Provide the [X, Y] coordinate of the cell's center where the given text is located.  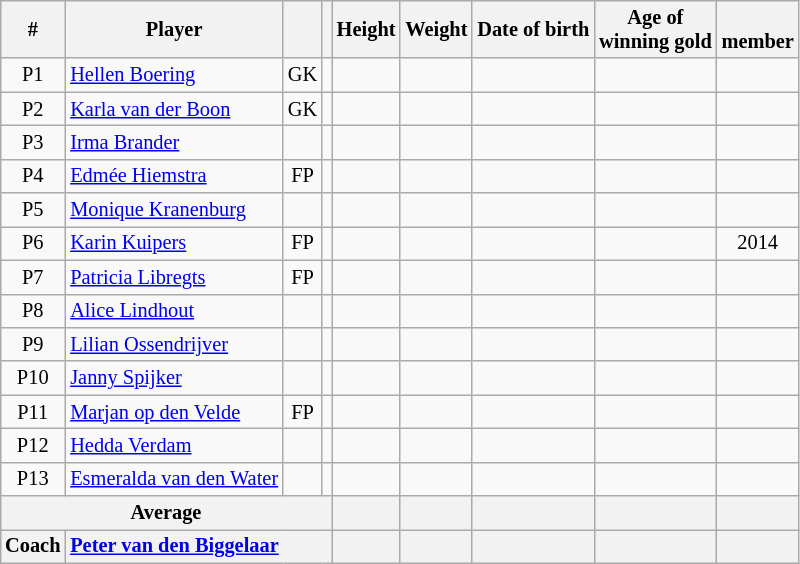
Karla van der Boon [174, 109]
2014 [758, 243]
P12 [32, 445]
P13 [32, 479]
Alice Lindhout [174, 311]
Lilian Ossendrijver [174, 344]
Hellen Boering [174, 75]
P7 [32, 277]
P9 [32, 344]
Age ofwinning gold [655, 29]
P1 [32, 75]
Coach [32, 546]
Date of birth [533, 29]
P6 [32, 243]
Hedda Verdam [174, 445]
Janny Spijker [174, 378]
Weight [436, 29]
Marjan op den Velde [174, 412]
P11 [32, 412]
Average [166, 513]
Edmée Hiemstra [174, 176]
Height [366, 29]
Karin Kuipers [174, 243]
P3 [32, 142]
Monique Kranenburg [174, 210]
P5 [32, 210]
P4 [32, 176]
Esmeralda van den Water [174, 479]
Player [174, 29]
Peter van den Biggelaar [198, 546]
Irma Brander [174, 142]
member [758, 29]
Patricia Libregts [174, 277]
P2 [32, 109]
P8 [32, 311]
P10 [32, 378]
# [32, 29]
